Output the (x, y) coordinate of the center of the cell containing the given text.  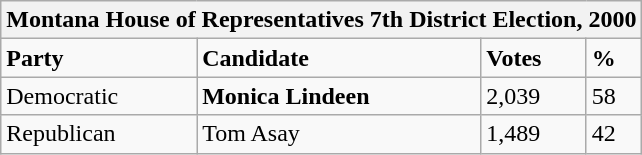
Republican (99, 134)
2,039 (534, 96)
Democratic (99, 96)
Votes (534, 58)
1,489 (534, 134)
58 (614, 96)
% (614, 58)
Montana House of Representatives 7th District Election, 2000 (322, 20)
Tom Asay (339, 134)
Party (99, 58)
Candidate (339, 58)
42 (614, 134)
Monica Lindeen (339, 96)
